Locate the cell with the specified text and output its (X, Y) center coordinate. 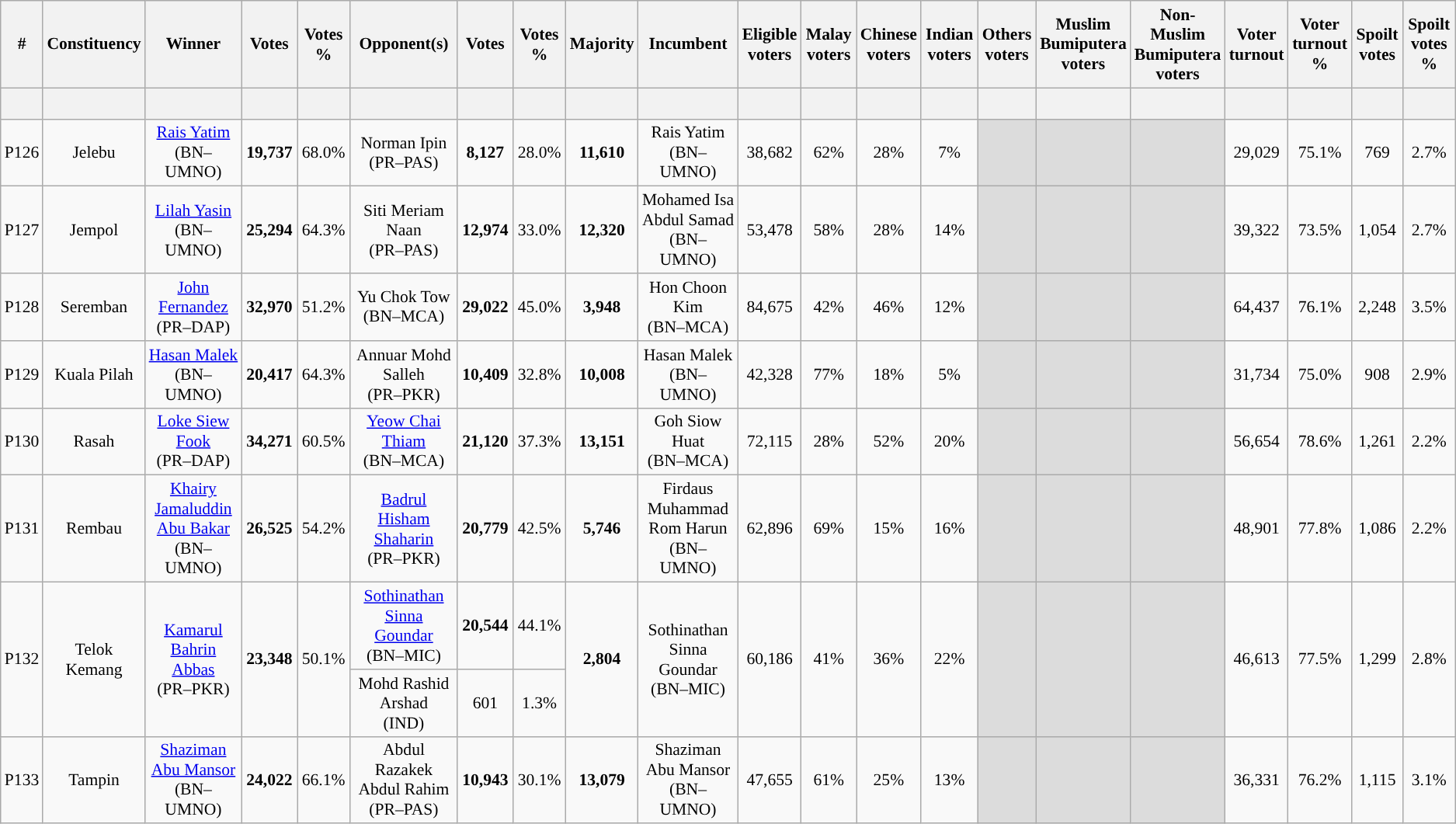
69% (829, 529)
46,613 (1256, 660)
50.1% (324, 660)
18% (889, 374)
Voter turnout (1256, 44)
42,328 (769, 374)
42.5% (540, 529)
Goh Siow Huat(BN–MCA) (688, 441)
36% (889, 660)
12,974 (485, 230)
39,322 (1256, 230)
15% (889, 529)
Incumbent (688, 44)
1,086 (1378, 529)
Mohamed Isa Abdul Samad(BN–UMNO) (688, 230)
Constituency (93, 44)
12% (949, 308)
P129 (22, 374)
11,610 (603, 152)
26,525 (269, 529)
78.6% (1320, 441)
60.5% (324, 441)
Norman Ipin(PR–PAS) (404, 152)
Muslim Bumiputera voters (1083, 44)
2,248 (1378, 308)
58% (829, 230)
Mohd Rashid Arshad(IND) (404, 704)
77.5% (1320, 660)
3,948 (603, 308)
P131 (22, 529)
37.3% (540, 441)
20,779 (485, 529)
Yeow Chai Thiam(BN–MCA) (404, 441)
Voter turnout % (1320, 44)
38,682 (769, 152)
23,348 (269, 660)
25,294 (269, 230)
45.0% (540, 308)
Khairy Jamaluddin Abu Bakar(BN–UMNO) (194, 529)
14% (949, 230)
46% (889, 308)
12,320 (603, 230)
Winner (194, 44)
1,299 (1378, 660)
54.2% (324, 529)
Spoilt votes (1378, 44)
John Fernandez(PR–DAP) (194, 308)
75.1% (1320, 152)
66.1% (324, 780)
P132 (22, 660)
22% (949, 660)
P128 (22, 308)
64,437 (1256, 308)
P127 (22, 230)
2.9% (1429, 374)
10,409 (485, 374)
52% (889, 441)
28.0% (540, 152)
1,115 (1378, 780)
77.8% (1320, 529)
61% (829, 780)
Rasah (93, 441)
Tampin (93, 780)
Abdul Razakek Abdul Rahim(PR–PAS) (404, 780)
Opponent(s) (404, 44)
Firdaus Muhammad Rom Harun(BN–UMNO) (688, 529)
77% (829, 374)
25% (889, 780)
7% (949, 152)
3.5% (1429, 308)
Yu Chok Tow(BN–MCA) (404, 308)
1.3% (540, 704)
33.0% (540, 230)
Non-Muslim Bumiputera voters (1178, 44)
908 (1378, 374)
20% (949, 441)
1,261 (1378, 441)
601 (485, 704)
19,737 (269, 152)
Jempol (93, 230)
30.1% (540, 780)
769 (1378, 152)
13,151 (603, 441)
31,734 (1256, 374)
Eligible voters (769, 44)
5% (949, 374)
Others voters (1006, 44)
29,022 (485, 308)
73.5% (1320, 230)
13,079 (603, 780)
10,008 (603, 374)
53,478 (769, 230)
Lilah Yasin(BN–UMNO) (194, 230)
2.8% (1429, 660)
Badrul Hisham Shaharin(PR–PKR) (404, 529)
20,417 (269, 374)
Hon Choon Kim(BN–MCA) (688, 308)
16% (949, 529)
60,186 (769, 660)
Jelebu (93, 152)
Telok Kemang (93, 660)
21,120 (485, 441)
P130 (22, 441)
44.1% (540, 626)
P126 (22, 152)
10,943 (485, 780)
20,544 (485, 626)
5,746 (603, 529)
29,029 (1256, 152)
41% (829, 660)
1,054 (1378, 230)
76.2% (1320, 780)
Chinese voters (889, 44)
Loke Siew Fook(PR–DAP) (194, 441)
32.8% (540, 374)
32,970 (269, 308)
Malay voters (829, 44)
51.2% (324, 308)
62,896 (769, 529)
76.1% (1320, 308)
Majority (603, 44)
P133 (22, 780)
8,127 (485, 152)
3.1% (1429, 780)
72,115 (769, 441)
24,022 (269, 780)
Kuala Pilah (93, 374)
Rembau (93, 529)
56,654 (1256, 441)
13% (949, 780)
36,331 (1256, 780)
2,804 (603, 660)
84,675 (769, 308)
75.0% (1320, 374)
62% (829, 152)
Annuar Mohd Salleh(PR–PKR) (404, 374)
Kamarul Bahrin Abbas(PR–PKR) (194, 660)
34,271 (269, 441)
68.0% (324, 152)
Seremban (93, 308)
47,655 (769, 780)
Indian voters (949, 44)
Siti Meriam Naan(PR–PAS) (404, 230)
48,901 (1256, 529)
42% (829, 308)
Spoilt votes % (1429, 44)
# (22, 44)
